From the cell containing the given text, extract its center point as (x, y) coordinate. 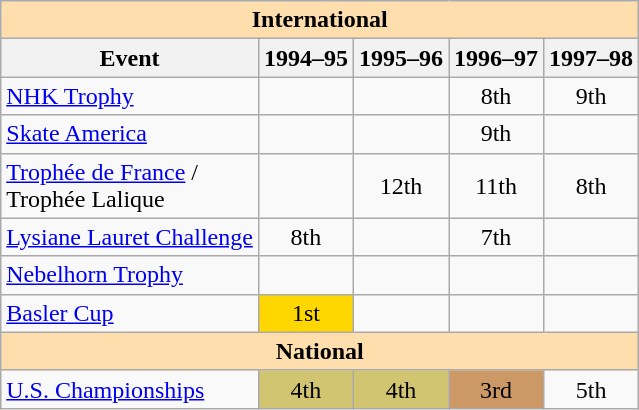
12th (400, 186)
1st (306, 313)
Trophée de France /Trophée Lalique (130, 186)
11th (496, 186)
U.S. Championships (130, 389)
3rd (496, 389)
1997–98 (592, 58)
5th (592, 389)
Skate America (130, 134)
Basler Cup (130, 313)
Event (130, 58)
1994–95 (306, 58)
Lysiane Lauret Challenge (130, 237)
Nebelhorn Trophy (130, 275)
International (320, 20)
National (320, 351)
7th (496, 237)
1996–97 (496, 58)
1995–96 (400, 58)
NHK Trophy (130, 96)
